Extract the (x, y) coordinate from the center of the cell holding the provided text.  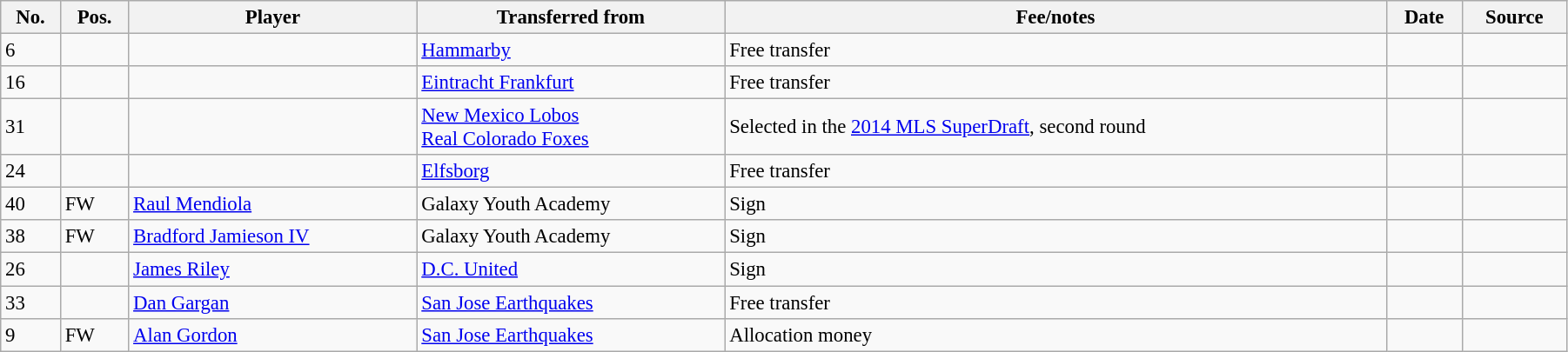
Pos. (94, 17)
31 (31, 127)
Selected in the 2014 MLS SuperDraft, second round (1055, 127)
Player (273, 17)
33 (31, 302)
Fee/notes (1055, 17)
Transferred from (571, 17)
Date (1424, 17)
Dan Gargan (273, 302)
Hammarby (571, 50)
Eintracht Frankfurt (571, 83)
Allocation money (1055, 335)
16 (31, 83)
Source (1514, 17)
Elfsborg (571, 171)
24 (31, 171)
Bradford Jamieson IV (273, 237)
26 (31, 269)
9 (31, 335)
6 (31, 50)
Raul Mendiola (273, 204)
40 (31, 204)
38 (31, 237)
James Riley (273, 269)
Alan Gordon (273, 335)
New Mexico Lobos Real Colorado Foxes (571, 127)
D.C. United (571, 269)
No. (31, 17)
